Provide the [x, y] coordinate of the cell's center where the given text is located.  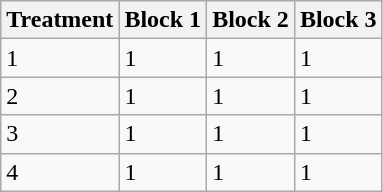
Block 3 [338, 20]
4 [60, 172]
Treatment [60, 20]
Block 1 [163, 20]
Block 2 [251, 20]
3 [60, 134]
2 [60, 96]
